Scan for the cell matching the given text and deliver its (x, y) coordinate at center. 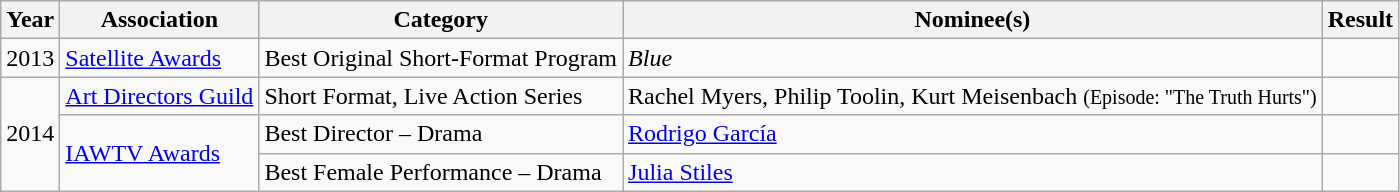
Short Format, Live Action Series (441, 96)
Best Female Performance – Drama (441, 172)
Rachel Myers, Philip Toolin, Kurt Meisenbach (Episode: "The Truth Hurts") (973, 96)
IAWTV Awards (160, 153)
Association (160, 20)
Satellite Awards (160, 58)
2013 (30, 58)
Result (1360, 20)
Blue (973, 58)
Julia Stiles (973, 172)
Category (441, 20)
Rodrigo García (973, 134)
Best Original Short-Format Program (441, 58)
Nominee(s) (973, 20)
Art Directors Guild (160, 96)
2014 (30, 134)
Year (30, 20)
Best Director – Drama (441, 134)
